Scan for the cell matching the given text and deliver its [X, Y] coordinate at center. 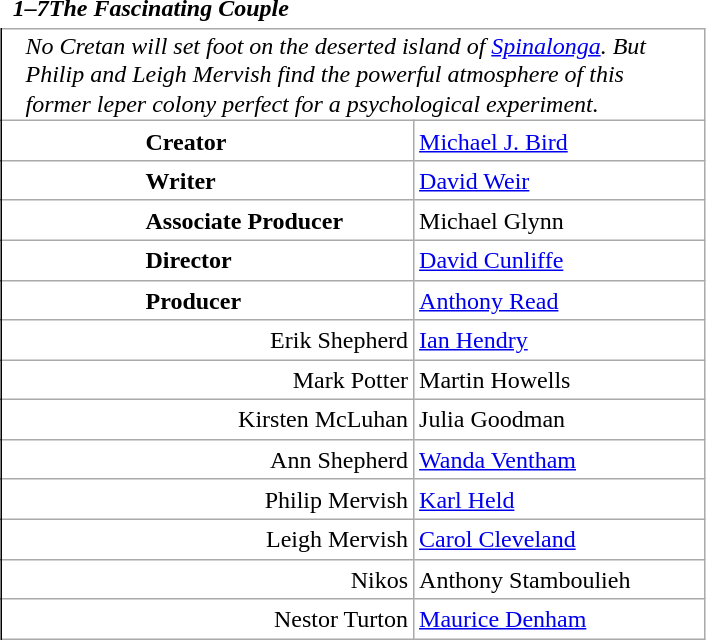
Anthony Read [560, 300]
Michael J. Bird [560, 141]
Producer [208, 300]
Karl Held [560, 499]
Martin Howells [560, 380]
Ann Shepherd [208, 459]
Kirsten McLuhan [208, 420]
David Cunliffe [560, 260]
Julia Goodman [560, 420]
Michael Glynn [560, 220]
Erik Shepherd [208, 340]
Wanda Ventham [560, 459]
Associate Producer [208, 220]
Mark Potter [208, 380]
David Weir [560, 181]
Nikos [208, 579]
Ian Hendry [560, 340]
Maurice Denham [560, 619]
Director [208, 260]
Writer [208, 181]
Philip Mervish [208, 499]
Leigh Mervish [208, 539]
Anthony Stamboulieh [560, 579]
Carol Cleveland [560, 539]
Nestor Turton [208, 619]
Creator [208, 141]
